Search for the cell housing the specified text and yield its (X, Y) center coordinate. 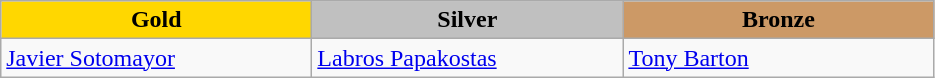
Gold (156, 20)
Bronze (778, 20)
Javier Sotomayor (156, 58)
Silver (468, 20)
Tony Barton (778, 58)
Labros Papakostas (468, 58)
